Provide the (X, Y) coordinate of the cell's center where the given text is located.  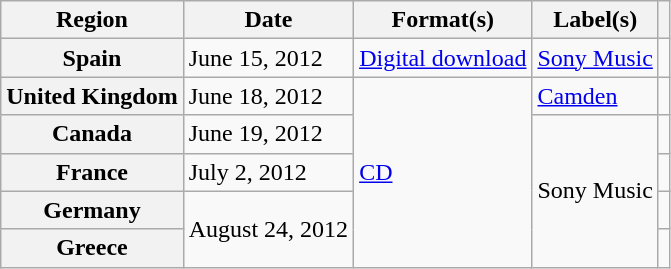
Camden (595, 96)
Date (268, 20)
Spain (92, 58)
August 24, 2012 (268, 229)
Digital download (443, 58)
June 18, 2012 (268, 96)
June 15, 2012 (268, 58)
Greece (92, 248)
France (92, 172)
Canada (92, 134)
Label(s) (595, 20)
United Kingdom (92, 96)
June 19, 2012 (268, 134)
Germany (92, 210)
CD (443, 172)
July 2, 2012 (268, 172)
Region (92, 20)
Format(s) (443, 20)
